Provide the [x, y] coordinate of the cell's center where the given text is located.  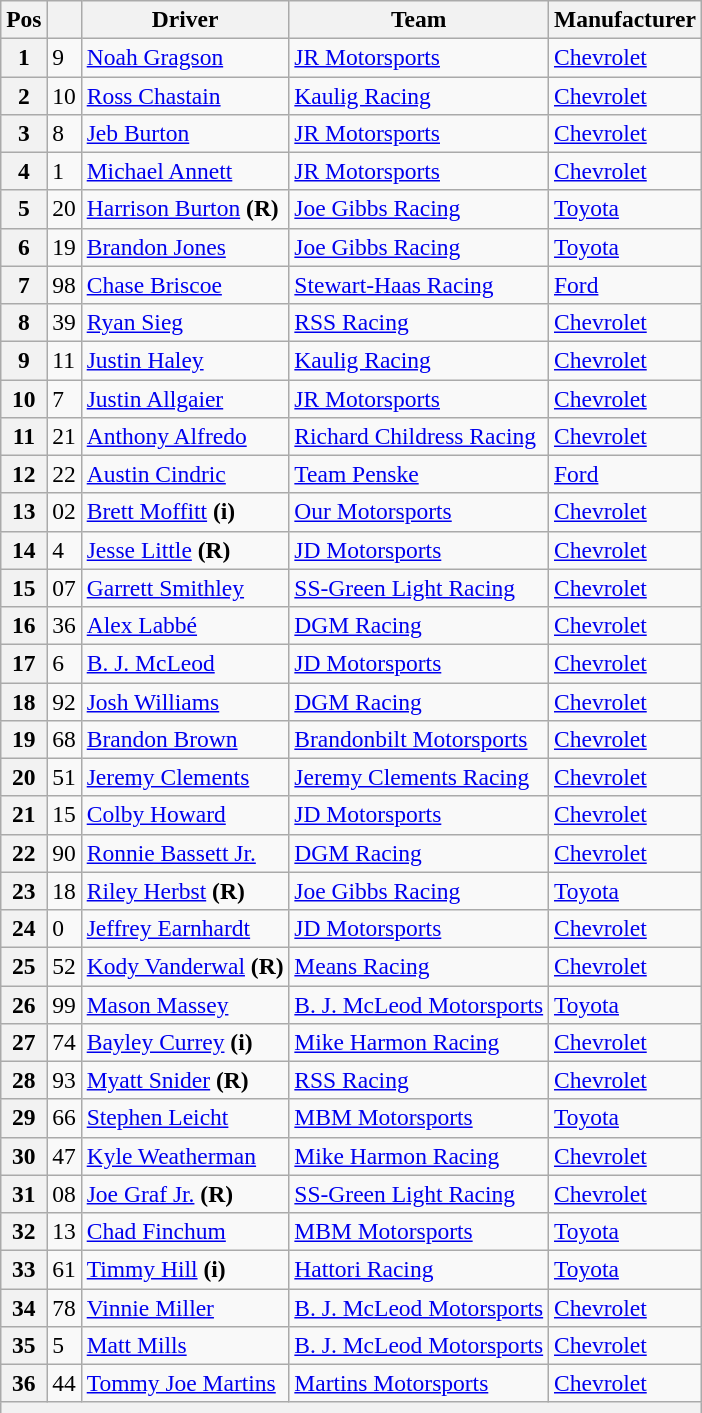
16 [24, 625]
78 [64, 1307]
Stephen Leicht [185, 1118]
Brandon Jones [185, 247]
Austin Cindric [185, 474]
24 [24, 928]
Ross Chastain [185, 95]
32 [24, 1231]
66 [64, 1118]
98 [64, 285]
Brandonbilt Motorsports [419, 739]
17 [24, 663]
Justin Allgaier [185, 398]
Richard Childress Racing [419, 436]
Timmy Hill (i) [185, 1269]
Alex Labbé [185, 625]
27 [24, 1042]
Jeremy Clements [185, 777]
44 [64, 1383]
33 [24, 1269]
Justin Haley [185, 360]
12 [24, 474]
Michael Annett [185, 171]
23 [24, 891]
Jesse Little (R) [185, 550]
47 [64, 1156]
Garrett Smithley [185, 588]
Pos [24, 19]
30 [24, 1156]
Our Motorsports [419, 512]
Tommy Joe Martins [185, 1383]
Vinnie Miller [185, 1307]
52 [64, 966]
Kody Vanderwal (R) [185, 966]
Chase Briscoe [185, 285]
Mason Massey [185, 1004]
Joe Graf Jr. (R) [185, 1194]
25 [24, 966]
Josh Williams [185, 701]
Myatt Snider (R) [185, 1080]
Jeremy Clements Racing [419, 777]
Matt Mills [185, 1345]
99 [64, 1004]
14 [24, 550]
39 [64, 322]
Jeffrey Earnhardt [185, 928]
Ryan Sieg [185, 322]
Means Racing [419, 966]
26 [24, 1004]
3 [24, 133]
02 [64, 512]
90 [64, 853]
07 [64, 588]
Team [419, 19]
Martins Motorsports [419, 1383]
2 [24, 95]
61 [64, 1269]
34 [24, 1307]
68 [64, 739]
Stewart-Haas Racing [419, 285]
Team Penske [419, 474]
74 [64, 1042]
Brett Moffitt (i) [185, 512]
Colby Howard [185, 815]
Manufacturer [626, 19]
Jeb Burton [185, 133]
Brandon Brown [185, 739]
92 [64, 701]
Chad Finchum [185, 1231]
Kyle Weatherman [185, 1156]
Driver [185, 19]
Harrison Burton (R) [185, 209]
51 [64, 777]
Noah Gragson [185, 57]
08 [64, 1194]
Riley Herbst (R) [185, 891]
35 [24, 1345]
29 [24, 1118]
B. J. McLeod [185, 663]
Ronnie Bassett Jr. [185, 853]
93 [64, 1080]
Hattori Racing [419, 1269]
31 [24, 1194]
28 [24, 1080]
Anthony Alfredo [185, 436]
0 [64, 928]
Bayley Currey (i) [185, 1042]
